Determine the [X, Y] coordinate at the center of the cell enclosing the given text.  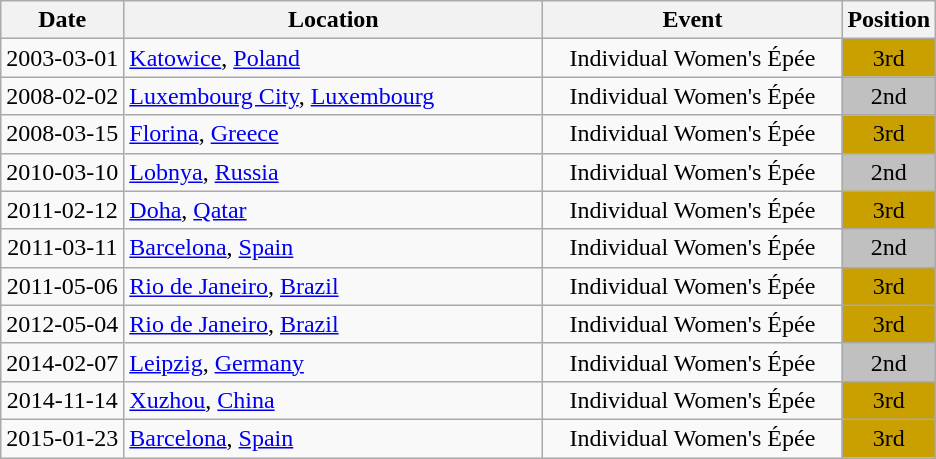
Location [334, 20]
Event [692, 20]
2014-11-14 [62, 400]
2012-05-04 [62, 324]
Florina, Greece [334, 134]
2011-03-11 [62, 248]
Xuzhou, China [334, 400]
2014-02-07 [62, 362]
Doha, Qatar [334, 210]
2010-03-10 [62, 172]
Date [62, 20]
Katowice, Poland [334, 58]
2003-03-01 [62, 58]
Position [889, 20]
Lobnya, Russia [334, 172]
2015-01-23 [62, 438]
2011-05-06 [62, 286]
Luxembourg City, Luxembourg [334, 96]
2008-02-02 [62, 96]
2008-03-15 [62, 134]
2011-02-12 [62, 210]
Leipzig, Germany [334, 362]
